Return the (X, Y) coordinate for the center point of the cell that contains the specified text.  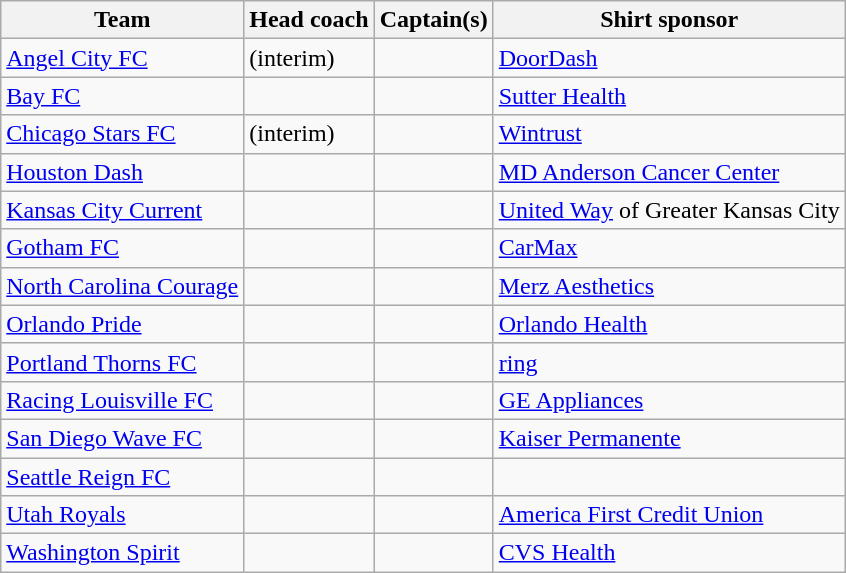
DoorDash (669, 58)
Team (122, 20)
ring (669, 362)
CarMax (669, 248)
Racing Louisville FC (122, 400)
MD Anderson Cancer Center (669, 172)
Gotham FC (122, 248)
CVS Health (669, 553)
Orlando Pride (122, 324)
Sutter Health (669, 96)
Chicago Stars FC (122, 134)
Merz Aesthetics (669, 286)
San Diego Wave FC (122, 438)
America First Credit Union (669, 515)
Angel City FC (122, 58)
Kaiser Permanente (669, 438)
Houston Dash (122, 172)
Seattle Reign FC (122, 477)
Bay FC (122, 96)
Orlando Health (669, 324)
GE Appliances (669, 400)
Utah Royals (122, 515)
Wintrust (669, 134)
Portland Thorns FC (122, 362)
Shirt sponsor (669, 20)
North Carolina Courage (122, 286)
Head coach (309, 20)
Washington Spirit (122, 553)
United Way of Greater Kansas City (669, 210)
Kansas City Current (122, 210)
Captain(s) (434, 20)
